For the text-containing cell, return its midpoint in (x, y) coordinate format. 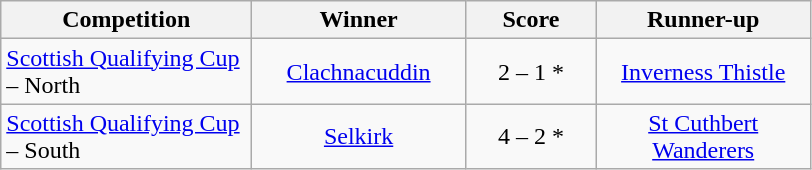
2 – 1 * (530, 72)
Scottish Qualifying Cup – South (126, 136)
Selkirk (359, 136)
Inverness Thistle (703, 72)
4 – 2 * (530, 136)
Score (530, 20)
Runner-up (703, 20)
Winner (359, 20)
Clachnacuddin (359, 72)
Competition (126, 20)
Scottish Qualifying Cup – North (126, 72)
St Cuthbert Wanderers (703, 136)
